Detect which cell encompasses the target text, then output its (X, Y) center coordinate. 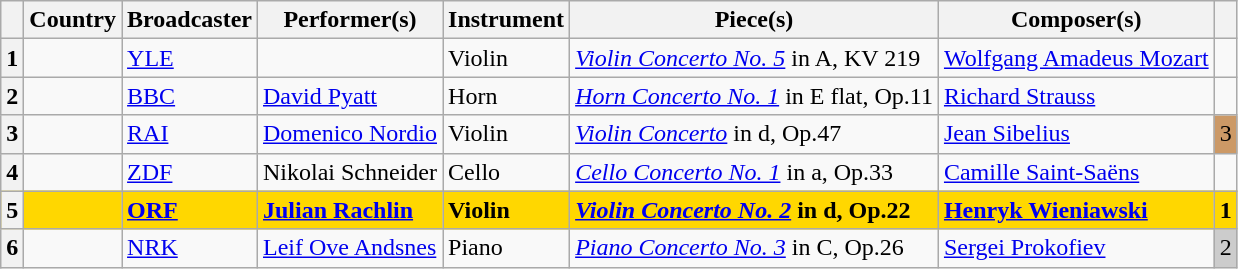
Leif Ove Andsnes (350, 248)
5 (12, 210)
David Pyatt (350, 96)
Violin Concerto in d, Op.47 (754, 134)
Violin Concerto No. 2 in d, Op.22 (754, 210)
Cello (506, 172)
6 (12, 248)
Julian Rachlin (350, 210)
ORF (190, 210)
Henryk Wieniawski (1076, 210)
Wolfgang Amadeus Mozart (1076, 58)
Violin Concerto No. 5 in A, KV 219 (754, 58)
Country (73, 20)
Sergei Prokofiev (1076, 248)
Instrument (506, 20)
NRK (190, 248)
Performer(s) (350, 20)
Cello Concerto No. 1 in a, Op.33 (754, 172)
ZDF (190, 172)
Nikolai Schneider (350, 172)
Composer(s) (1076, 20)
Broadcaster (190, 20)
Horn (506, 96)
Piano Concerto No. 3 in C, Op.26 (754, 248)
BBC (190, 96)
Richard Strauss (1076, 96)
Piece(s) (754, 20)
Domenico Nordio (350, 134)
Horn Concerto No. 1 in E flat, Op.11 (754, 96)
YLE (190, 58)
Jean Sibelius (1076, 134)
4 (12, 172)
RAI (190, 134)
Piano (506, 248)
Camille Saint-Saëns (1076, 172)
